Locate the cell with the specified text and output its [X, Y] center coordinate. 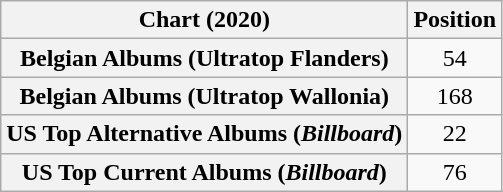
22 [455, 134]
US Top Current Albums (Billboard) [204, 172]
Belgian Albums (Ultratop Wallonia) [204, 96]
168 [455, 96]
US Top Alternative Albums (Billboard) [204, 134]
76 [455, 172]
Belgian Albums (Ultratop Flanders) [204, 58]
Chart (2020) [204, 20]
54 [455, 58]
Position [455, 20]
